Determine the [X, Y] coordinate at the center of the cell enclosing the given text.  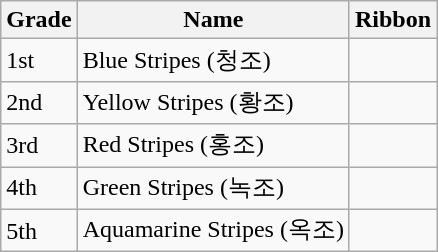
Red Stripes (홍조) [213, 146]
Aquamarine Stripes (옥조) [213, 230]
Grade [39, 20]
5th [39, 230]
4th [39, 188]
Blue Stripes (청조) [213, 60]
Green Stripes (녹조) [213, 188]
Yellow Stripes (황조) [213, 102]
Ribbon [392, 20]
2nd [39, 102]
Name [213, 20]
3rd [39, 146]
1st [39, 60]
